Provide the (X, Y) coordinate of the cell's center where the given text is located.  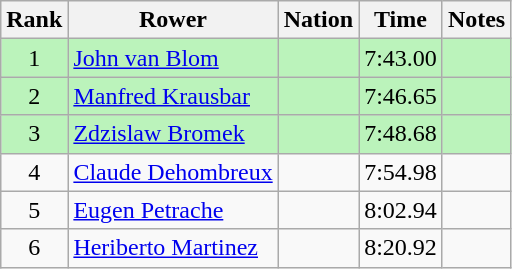
3 (34, 134)
Claude Dehombreux (173, 172)
Time (401, 20)
1 (34, 58)
8:20.92 (401, 248)
4 (34, 172)
Rank (34, 20)
Manfred Krausbar (173, 96)
7:54.98 (401, 172)
Zdzislaw Bromek (173, 134)
7:43.00 (401, 58)
2 (34, 96)
John van Blom (173, 58)
Rower (173, 20)
Notes (476, 20)
Heriberto Martinez (173, 248)
Nation (318, 20)
Eugen Petrache (173, 210)
5 (34, 210)
7:48.68 (401, 134)
8:02.94 (401, 210)
6 (34, 248)
7:46.65 (401, 96)
